Return the (x, y) coordinate for the center point of the cell that contains the specified text.  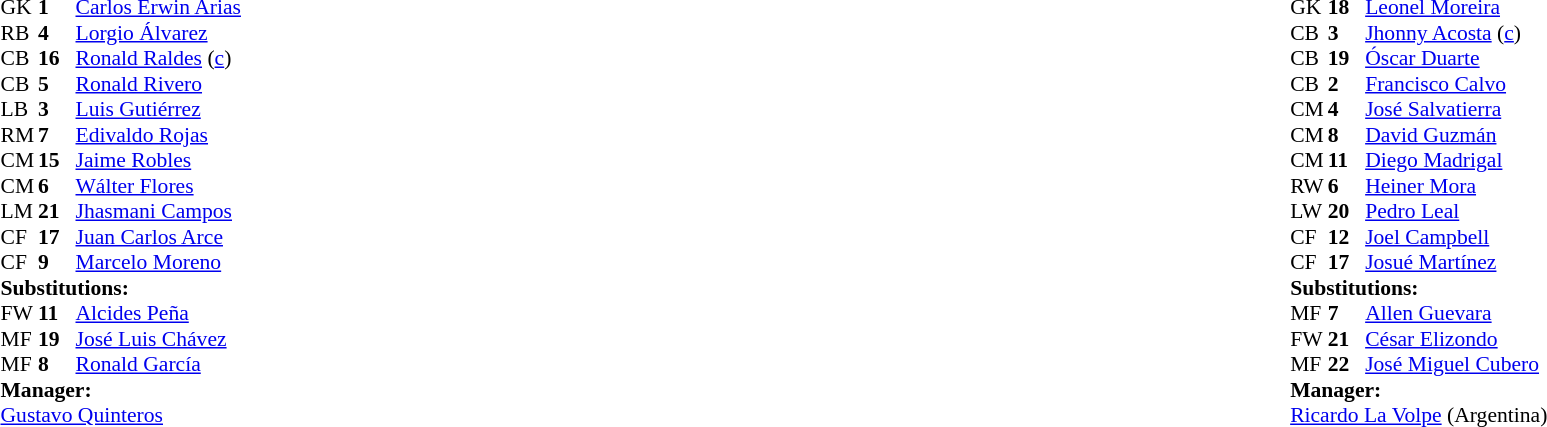
Edivaldo Rojas (158, 135)
Ronald Rivero (158, 84)
5 (57, 84)
15 (57, 161)
Ronald García (158, 365)
Diego Madrigal (1456, 161)
Heiner Mora (1456, 186)
Joel Campbell (1456, 237)
12 (1347, 237)
Pedro Leal (1456, 211)
José Miguel Cubero (1456, 365)
Lorgio Álvarez (158, 33)
Jaime Robles (158, 161)
Wálter Flores (158, 186)
RB (19, 33)
LW (1309, 211)
RW (1309, 186)
Luis Gutiérrez (158, 109)
César Elizondo (1456, 339)
Marcelo Moreno (158, 263)
2 (1347, 84)
22 (1347, 365)
Alcides Peña (158, 313)
Jhonny Acosta (c) (1456, 33)
LB (19, 109)
Francisco Calvo (1456, 84)
José Salvatierra (1456, 109)
Juan Carlos Arce (158, 237)
Ronald Raldes (c) (158, 59)
9 (57, 263)
Óscar Duarte (1456, 59)
Jhasmani Campos (158, 211)
LM (19, 211)
José Luis Chávez (158, 339)
David Guzmán (1456, 135)
20 (1347, 211)
Allen Guevara (1456, 313)
16 (57, 59)
Josué Martínez (1456, 263)
RM (19, 135)
